Return the (X, Y) coordinate for the center point of the cell that contains the specified text.  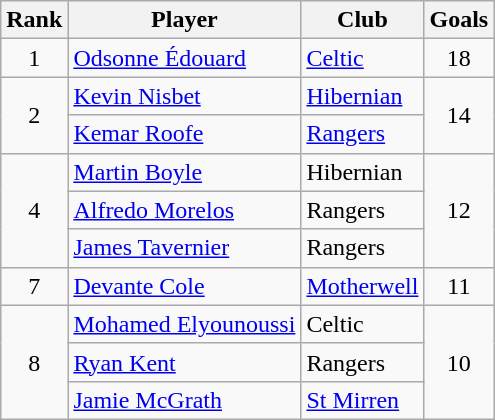
14 (459, 115)
1 (34, 58)
8 (34, 362)
Kemar Roofe (184, 134)
Motherwell (362, 286)
Goals (459, 20)
12 (459, 210)
Kevin Nisbet (184, 96)
11 (459, 286)
Ryan Kent (184, 362)
Jamie McGrath (184, 400)
Alfredo Morelos (184, 210)
Devante Cole (184, 286)
7 (34, 286)
Club (362, 20)
Martin Boyle (184, 172)
Odsonne Édouard (184, 58)
St Mirren (362, 400)
2 (34, 115)
Rank (34, 20)
4 (34, 210)
18 (459, 58)
Player (184, 20)
10 (459, 362)
James Tavernier (184, 248)
Mohamed Elyounoussi (184, 324)
